Scan for the cell matching the given text and deliver its (x, y) coordinate at center. 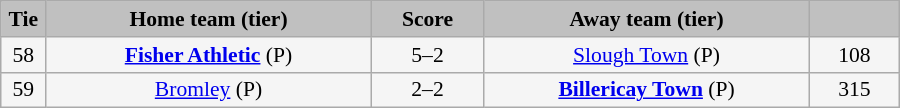
Tie (24, 19)
108 (854, 55)
Away team (tier) (647, 19)
5–2 (427, 55)
315 (854, 90)
Home team (tier) (209, 19)
Fisher Athletic (P) (209, 55)
59 (24, 90)
2–2 (427, 90)
Billericay Town (P) (647, 90)
Bromley (P) (209, 90)
Score (427, 19)
58 (24, 55)
Slough Town (P) (647, 55)
